Find where the given text appears and provide that cell's center as [x, y] coordinate. 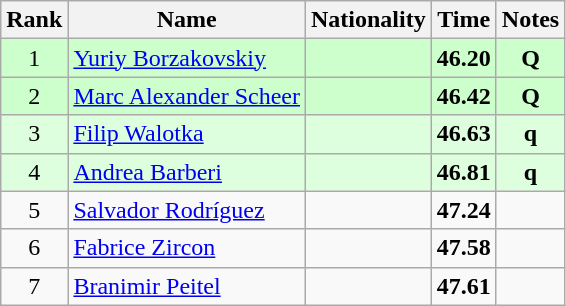
Salvador Rodríguez [187, 210]
3 [34, 134]
Nationality [368, 20]
Fabrice Zircon [187, 248]
46.42 [464, 96]
6 [34, 248]
1 [34, 58]
Rank [34, 20]
Notes [530, 20]
47.24 [464, 210]
47.61 [464, 286]
46.81 [464, 172]
Yuriy Borzakovskiy [187, 58]
4 [34, 172]
2 [34, 96]
Marc Alexander Scheer [187, 96]
Time [464, 20]
7 [34, 286]
Andrea Barberi [187, 172]
Filip Walotka [187, 134]
46.63 [464, 134]
5 [34, 210]
47.58 [464, 248]
Branimir Peitel [187, 286]
46.20 [464, 58]
Name [187, 20]
